Identify which cell holds the provided text, then report its [X, Y] central coordinate. 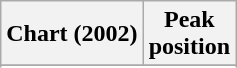
Chart (2002) [72, 34]
Peakposition [189, 34]
